Locate the cell with the specified text and output its [X, Y] center coordinate. 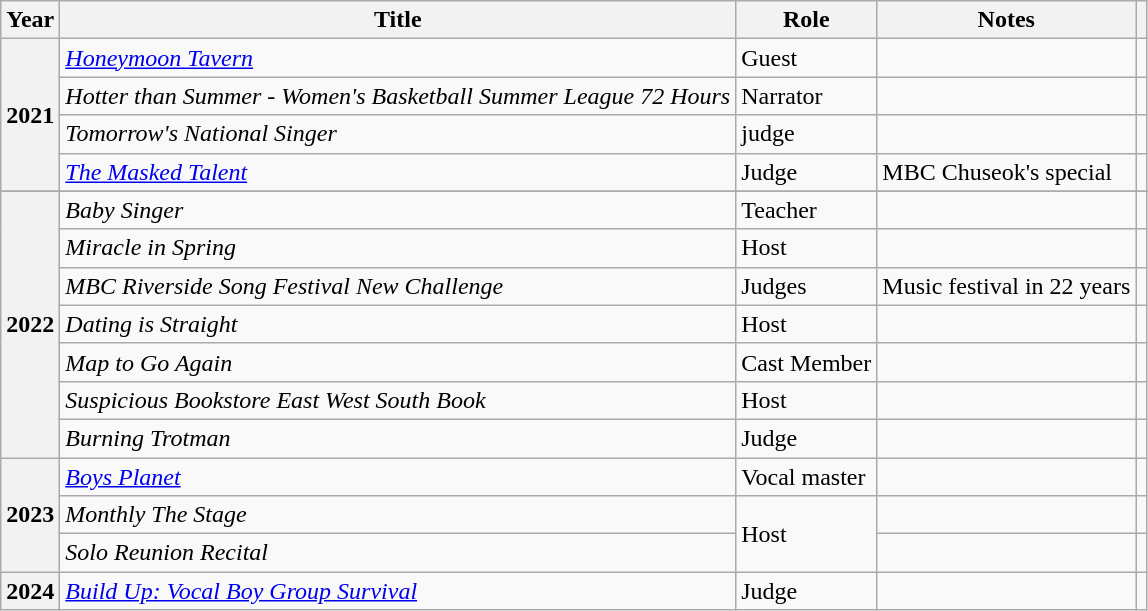
The Masked Talent [398, 172]
Tomorrow's National Singer [398, 134]
2021 [30, 115]
judge [806, 134]
Vocal master [806, 477]
Solo Reunion Recital [398, 553]
2023 [30, 515]
MBC Chuseok's special [1006, 172]
Notes [1006, 20]
MBC Riverside Song Festival New Challenge [398, 286]
Burning Trotman [398, 438]
Monthly The Stage [398, 515]
Boys Planet [398, 477]
Judges [806, 286]
Suspicious Bookstore East West South Book [398, 400]
Role [806, 20]
Honeymoon Tavern [398, 58]
Title [398, 20]
Cast Member [806, 362]
Year [30, 20]
Guest [806, 58]
Map to Go Again [398, 362]
Miracle in Spring [398, 248]
2022 [30, 324]
Music festival in 22 years [1006, 286]
Build Up: Vocal Boy Group Survival [398, 591]
Teacher [806, 210]
Baby Singer [398, 210]
Narrator [806, 96]
Hotter than Summer - Women's Basketball Summer League 72 Hours [398, 96]
Dating is Straight [398, 324]
2024 [30, 591]
